From the cell containing the given text, extract its center point as [X, Y] coordinate. 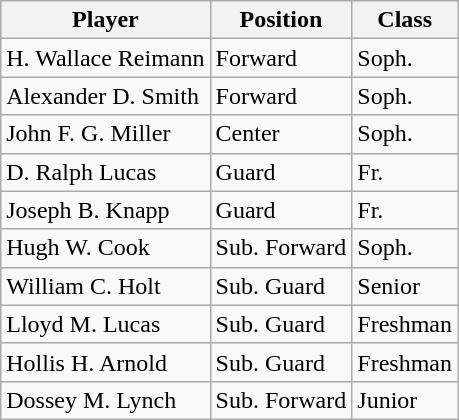
D. Ralph Lucas [106, 172]
Joseph B. Knapp [106, 210]
Position [281, 20]
Lloyd M. Lucas [106, 324]
Alexander D. Smith [106, 96]
Hollis H. Arnold [106, 362]
H. Wallace Reimann [106, 58]
William C. Holt [106, 286]
Dossey M. Lynch [106, 400]
Class [405, 20]
Junior [405, 400]
Player [106, 20]
Senior [405, 286]
John F. G. Miller [106, 134]
Hugh W. Cook [106, 248]
Center [281, 134]
